Scan for the cell matching the given text and deliver its [X, Y] coordinate at center. 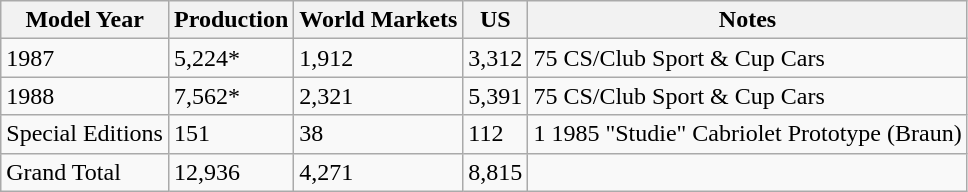
38 [378, 134]
Special Editions [85, 134]
Model Year [85, 20]
7,562* [230, 96]
8,815 [496, 172]
1987 [85, 58]
112 [496, 134]
12,936 [230, 172]
5,224* [230, 58]
2,321 [378, 96]
Grand Total [85, 172]
US [496, 20]
5,391 [496, 96]
1 1985 "Studie" Cabriolet Prototype (Braun) [748, 134]
4,271 [378, 172]
1,912 [378, 58]
Notes [748, 20]
World Markets [378, 20]
1988 [85, 96]
151 [230, 134]
3,312 [496, 58]
Production [230, 20]
